Identify which cell holds the provided text, then report its (x, y) central coordinate. 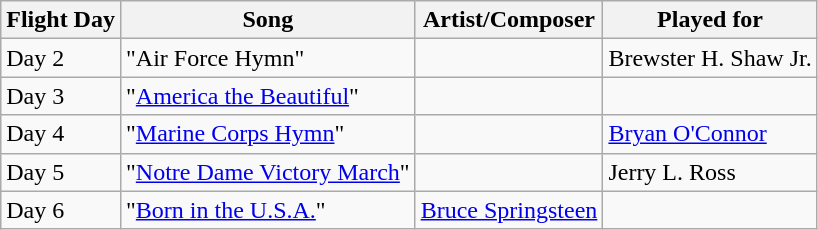
Day 6 (61, 210)
Bruce Springsteen (509, 210)
Song (268, 20)
"Air Force Hymn" (268, 58)
Day 2 (61, 58)
Day 4 (61, 134)
Flight Day (61, 20)
"Notre Dame Victory March" (268, 172)
Day 3 (61, 96)
Jerry L. Ross (710, 172)
"Born in the U.S.A." (268, 210)
Played for (710, 20)
"America the Beautiful" (268, 96)
"Marine Corps Hymn" (268, 134)
Brewster H. Shaw Jr. (710, 58)
Bryan O'Connor (710, 134)
Day 5 (61, 172)
Artist/Composer (509, 20)
